Find where the given text appears and provide that cell's center as (X, Y) coordinate. 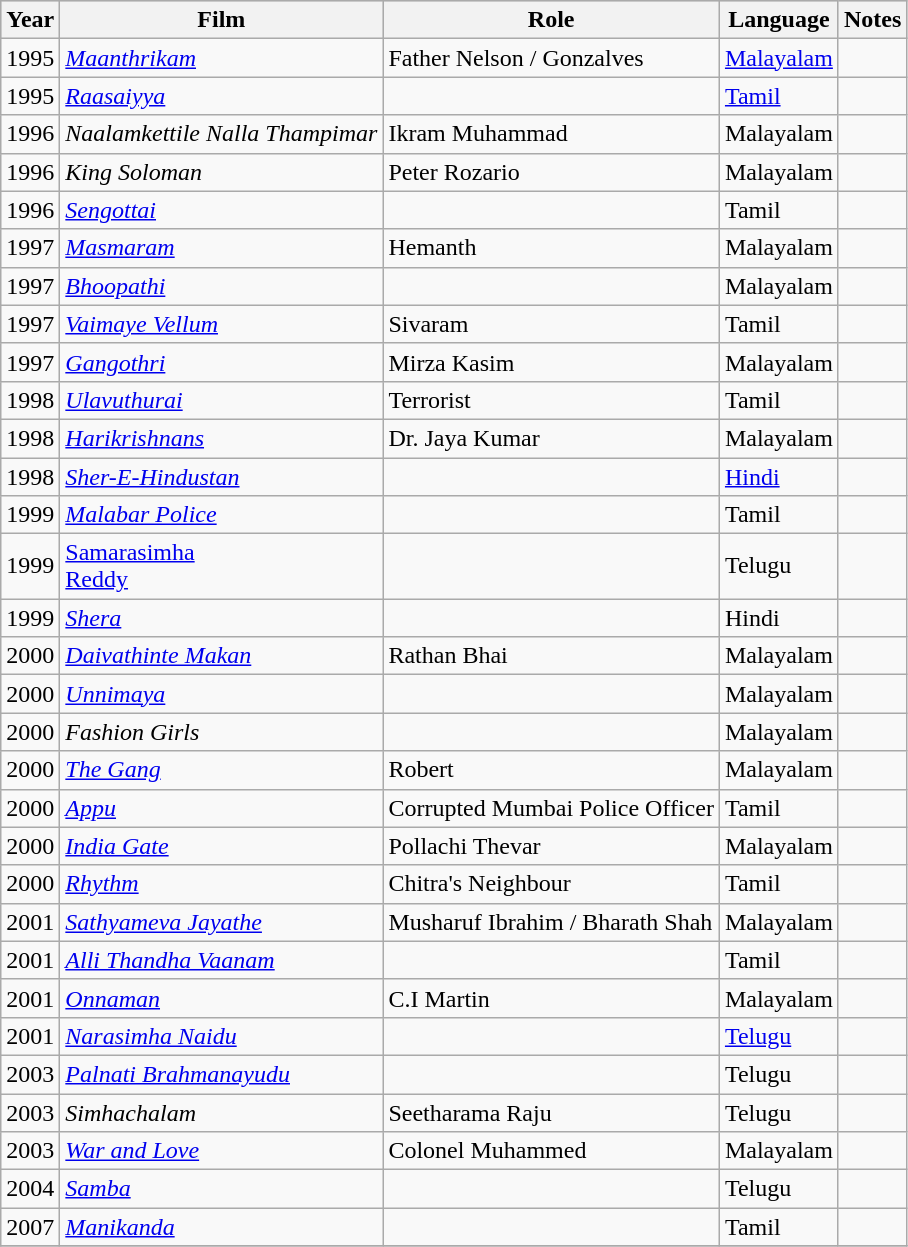
Onnaman (222, 998)
Malabar Police (222, 515)
Hemanth (552, 248)
Manikanda (222, 1227)
Rathan Bhai (552, 656)
Role (552, 20)
Mirza Kasim (552, 362)
2007 (30, 1227)
King Soloman (222, 172)
Peter Rozario (552, 172)
Palnati Brahmanayudu (222, 1074)
Sathyameva Jayathe (222, 922)
Pollachi Thevar (552, 846)
SamarasimhaReddy (222, 566)
Robert (552, 770)
Raasaiyya (222, 96)
India Gate (222, 846)
Sivaram (552, 324)
Samba (222, 1189)
Masmaram (222, 248)
C.I Martin (552, 998)
Daivathinte Makan (222, 656)
Dr. Jaya Kumar (552, 438)
Vaimaye Vellum (222, 324)
Sher-E-Hindustan (222, 477)
The Gang (222, 770)
War and Love (222, 1151)
Rhythm (222, 884)
Seetharama Raju (552, 1113)
Harikrishnans (222, 438)
Fashion Girls (222, 732)
Terrorist (552, 400)
Ulavuthurai (222, 400)
Alli Thandha Vaanam (222, 960)
Father Nelson / Gonzalves (552, 58)
Simhachalam (222, 1113)
Corrupted Mumbai Police Officer (552, 808)
Chitra's Neighbour (552, 884)
Notes (872, 20)
Unnimaya (222, 694)
Colonel Muhammed (552, 1151)
Narasimha Naidu (222, 1036)
Year (30, 20)
Ikram Muhammad (552, 134)
Naalamkettile Nalla Thampimar (222, 134)
Film (222, 20)
Maanthrikam (222, 58)
Appu (222, 808)
Gangothri (222, 362)
Musharuf Ibrahim / Bharath Shah (552, 922)
Shera (222, 618)
Sengottai (222, 210)
2004 (30, 1189)
Language (778, 20)
Bhoopathi (222, 286)
